Detect which cell encompasses the target text, then output its (x, y) center coordinate. 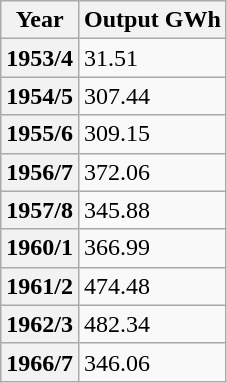
1955/6 (40, 134)
1960/1 (40, 248)
474.48 (152, 286)
346.06 (152, 362)
Year (40, 20)
1966/7 (40, 362)
345.88 (152, 210)
1957/8 (40, 210)
1956/7 (40, 172)
1954/5 (40, 96)
1962/3 (40, 324)
1953/4 (40, 58)
31.51 (152, 58)
366.99 (152, 248)
482.34 (152, 324)
1961/2 (40, 286)
309.15 (152, 134)
307.44 (152, 96)
Output GWh (152, 20)
372.06 (152, 172)
